Output the (X, Y) coordinate of the center of the cell containing the given text.  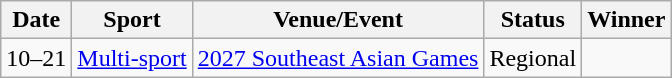
Regional (533, 58)
Multi-sport (132, 58)
Winner (626, 20)
10–21 (36, 58)
Sport (132, 20)
2027 Southeast Asian Games (338, 58)
Date (36, 20)
Status (533, 20)
Venue/Event (338, 20)
